Determine the [X, Y] coordinate at the center of the cell enclosing the given text.  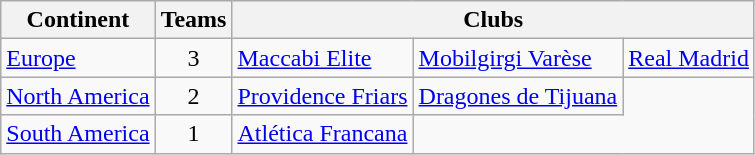
Maccabi Elite [322, 58]
Dragones de Tijuana [518, 96]
3 [194, 58]
Teams [194, 20]
North America [78, 96]
Mobilgirgi Varèse [518, 58]
1 [194, 134]
South America [78, 134]
Continent [78, 20]
Providence Friars [322, 96]
Clubs [493, 20]
Atlética Francana [322, 134]
2 [194, 96]
Europe [78, 58]
Real Madrid [689, 58]
